Output the [x, y] coordinate of the center of the cell containing the given text.  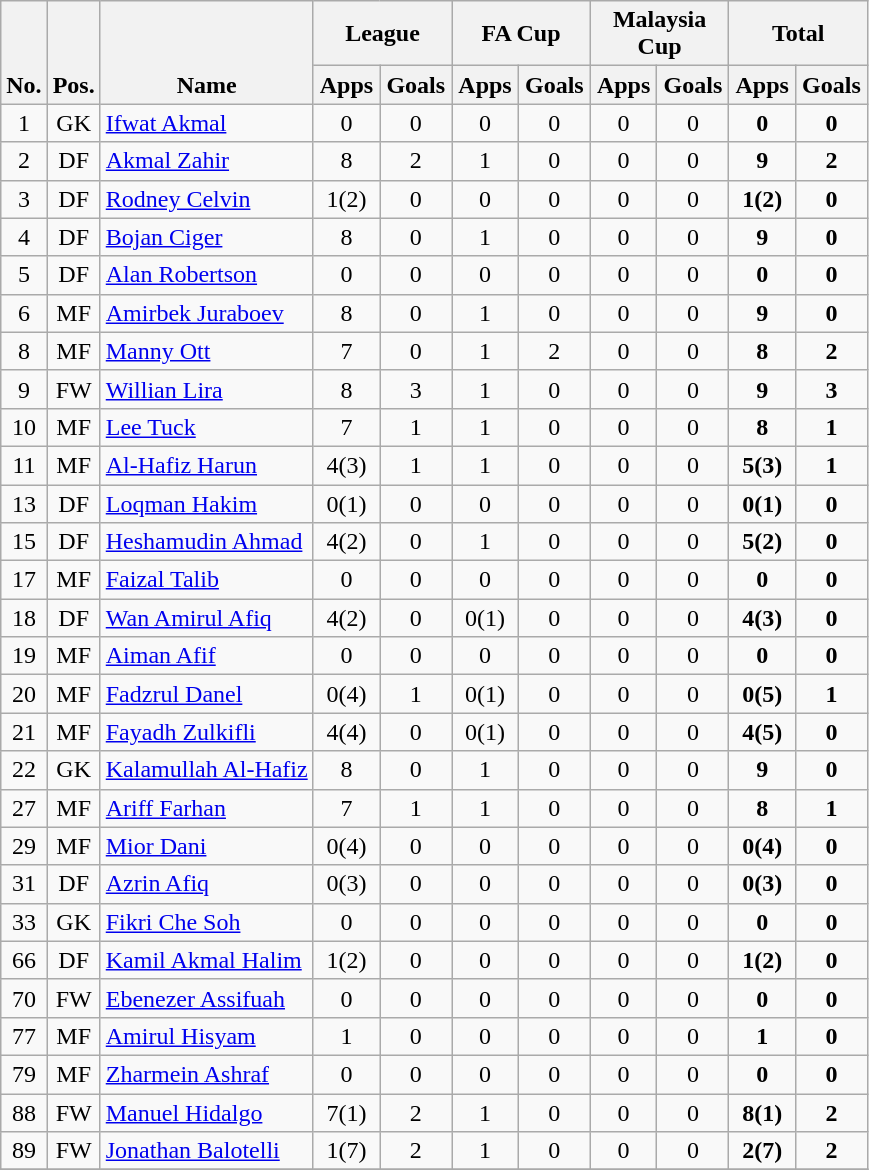
18 [24, 618]
Rodney Celvin [206, 199]
Amirbek Juraboev [206, 313]
21 [24, 732]
Al-Hafiz Harun [206, 465]
Willian Lira [206, 389]
No. [24, 52]
6 [24, 313]
Manuel Hidalgo [206, 1113]
77 [24, 1036]
Malaysia Cup [660, 34]
Bojan Ciger [206, 237]
FA Cup [522, 34]
Mior Dani [206, 846]
Manny Ott [206, 351]
0(5) [762, 694]
Akmal Zahir [206, 161]
29 [24, 846]
89 [24, 1151]
Ebenezer Assifuah [206, 998]
Name [206, 52]
17 [24, 580]
Amirul Hisyam [206, 1036]
4(4) [346, 732]
League [382, 34]
Ifwat Akmal [206, 123]
Fayadh Zulkifli [206, 732]
Faizal Talib [206, 580]
1(7) [346, 1151]
8(1) [762, 1113]
7(1) [346, 1113]
19 [24, 656]
Ariff Farhan [206, 808]
Pos. [74, 52]
70 [24, 998]
Kalamullah Al-Hafiz [206, 770]
Fikri Che Soh [206, 922]
Kamil Akmal Halim [206, 960]
10 [24, 427]
Aiman Afif [206, 656]
4 [24, 237]
Loqman Hakim [206, 503]
Azrin Afiq [206, 884]
5(3) [762, 465]
33 [24, 922]
88 [24, 1113]
Lee Tuck [206, 427]
22 [24, 770]
2(7) [762, 1151]
66 [24, 960]
4(5) [762, 732]
79 [24, 1074]
Alan Robertson [206, 275]
Wan Amirul Afiq [206, 618]
Fadzrul Danel [206, 694]
Zharmein Ashraf [206, 1074]
11 [24, 465]
13 [24, 503]
5(2) [762, 542]
5 [24, 275]
20 [24, 694]
31 [24, 884]
Jonathan Balotelli [206, 1151]
15 [24, 542]
Total [798, 34]
Heshamudin Ahmad [206, 542]
27 [24, 808]
